Pinpoint the cell where the given text exists, returning its [X, Y] midpoint coordinate. 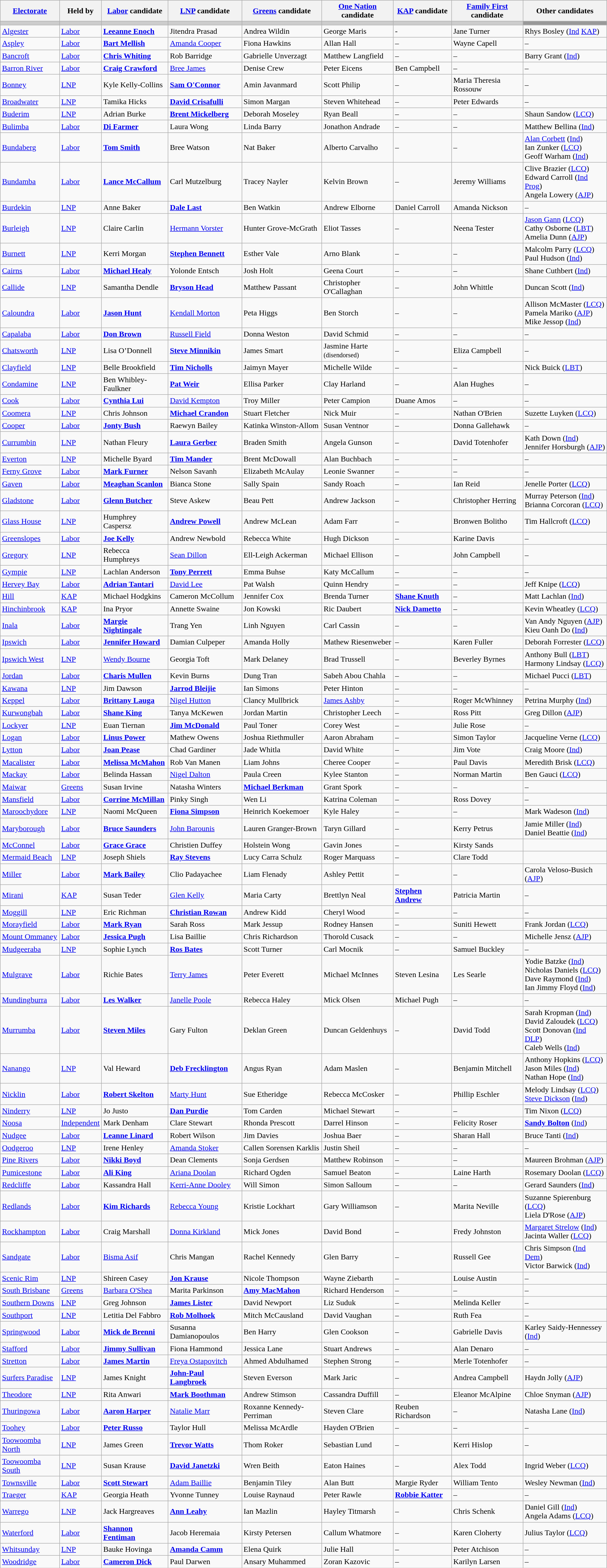
Rebecca Humphreys [135, 555]
Kelvin Brown [357, 182]
John-Paul Langbroek [205, 1378]
Duncan Scott (Ind) [565, 288]
Andrew McLean [282, 522]
Matthew Langfield [357, 56]
Stuart Fletcher [282, 413]
Ipswich West [30, 659]
Samantha Dendle [135, 288]
Chris Johnson [135, 413]
Trevor Watts [205, 1445]
Troy Miller [282, 401]
Jason Gann (LCQ)Cathy Osborne (LBT)Amelia Dunn (AJP) [565, 228]
Buderim [30, 114]
James Ashby [357, 700]
Scott Stewart [135, 1482]
Laura Wong [205, 126]
Ninderry [30, 1111]
Meredith Brisk (LCQ) [565, 762]
Rebecca McCosker [357, 1094]
Kyle Haley [357, 812]
Eaton Haines [357, 1465]
Christopher Herring [487, 500]
Benjamin Mitchell [487, 1069]
Tamika Hicks [135, 102]
Daniel Carroll [423, 207]
Samuel Beaton [357, 1172]
Moggill [30, 912]
Steven Lesina [423, 975]
Mark Furner [135, 471]
Matt Lachlan (Ind) [565, 596]
Peter Campion [357, 401]
Roger Marquass [357, 857]
Ryan Beall [357, 114]
Mansfield [30, 799]
Miller [30, 874]
Tim Nicholls [205, 367]
David Schmid [357, 334]
Dan Purdie [205, 1111]
Kawana [30, 688]
Gerard Saunders (Ind) [565, 1185]
Corey West [357, 725]
Laura Gerber [205, 442]
Anne Baker [135, 207]
Van Andy Nguyen (AJP)Kieu Oanh Do (Ind) [565, 626]
Jim Davies [282, 1135]
Mick Jones [282, 1231]
Paul Darwen [205, 1562]
Held by [80, 11]
Melissa McMahon [135, 762]
Rebecca Haley [282, 1000]
Corrine McMillan [135, 799]
Kerri-Anne Dooley [205, 1185]
David Newport [282, 1303]
Michelle Jensz (AJP) [565, 937]
Gladstone [30, 500]
James Green [135, 1445]
Theodore [30, 1394]
Ina Pryor [135, 609]
Duane Amos [423, 401]
Katy McCallum [357, 572]
Townsville [30, 1482]
Eric Richman [135, 912]
Pat Walsh [282, 584]
Michael Healy [135, 271]
Belinda Hassan [135, 775]
Paul Toner [282, 725]
Suniti Hewett [487, 924]
Independent [80, 1123]
Amy MacMahon [282, 1291]
Mudgeeraba [30, 949]
Richard Ogden [282, 1172]
Wesley Newman (Ind) [565, 1482]
Cairns [30, 271]
Katrina Coleman [357, 799]
Christopher O'Callaghan [357, 288]
Marita Neville [487, 1206]
Pat Weir [205, 384]
David Vaughan [357, 1315]
Kerry Petrus [487, 828]
Suzanne Spierenburg (LCQ)Liela D'Rose (AJP) [565, 1206]
Mermaid Beach [30, 857]
Angus Ryan [282, 1069]
Gregory [30, 555]
Russell Gee [487, 1257]
Capalaba [30, 334]
Nelson Savanh [205, 471]
Bree Watson [205, 147]
Jennifer Cox [282, 596]
Freya Ostapovitch [205, 1361]
Bryson Head [205, 288]
Rob Barridge [205, 56]
Chris Schenk [487, 1512]
Phillip Eschler [487, 1094]
Thom Roker [282, 1445]
Kyle Kelly-Collins [135, 85]
Peter Edwards [487, 102]
John Campbell [487, 555]
Benjamin Tiley [282, 1482]
Simon Margan [282, 102]
Louise Austin [487, 1278]
Humphrey Caspersz [135, 522]
Richard Henderson [357, 1291]
Karley Saidy-Hennessey (Ind) [565, 1332]
Louise Raynaud [282, 1495]
Peter Rawle [357, 1495]
Michael Hodgkins [135, 596]
Jim McDonald [205, 725]
Matthew Passant [282, 288]
Jamie Miller (Ind)Daniel Beattie (Ind) [565, 828]
Ahmed Abdulhamed [282, 1361]
Pine Rivers [30, 1160]
Kendall Morton [205, 313]
Amanda Holly [282, 642]
Mirani [30, 895]
Lytton [30, 750]
Amanda Nickson [487, 207]
Dean Clements [205, 1160]
Jitendra Prasad [205, 31]
Lisa O’Donnell [135, 350]
Roger McWhinney [487, 700]
Marita Parkinson [205, 1291]
Samuel Buckley [487, 949]
Glen Kelly [205, 895]
Andrew Jackson [357, 500]
Holstein Wong [282, 845]
Glass House [30, 522]
Reuben Richardson [423, 1411]
Annette Swaine [205, 609]
Malcolm Parry (LCQ)Paul Hudson (Ind) [565, 254]
Russell Field [205, 334]
Ingrid Weber (LCQ) [565, 1465]
Craig Marshall [135, 1231]
Aaron Abraham [357, 738]
Clare Stewart [205, 1123]
Donna Kirkland [205, 1231]
Tom Smith [135, 147]
Terry James [205, 975]
Rebecca Young [205, 1206]
Jeremy Williams [487, 182]
Mick Olsen [357, 1000]
Glen Barry [357, 1257]
Hunter Grove-McGrath [282, 228]
Michelle Wilde [357, 367]
Mulgrave [30, 975]
Lockyer [30, 725]
Janelle Poole [205, 1000]
Nathan O'Brien [487, 413]
Roxanne Kennedy-Perriman [282, 1411]
Adrian Tantari [135, 584]
Ben Whibley-Faulkner [135, 384]
Linus Power [135, 738]
Christian Rowan [205, 912]
Callum Whatmore [357, 1532]
Steven Everson [282, 1378]
Shireen Casey [135, 1278]
Jenelle Porter (LCQ) [565, 484]
Condamine [30, 384]
William Tento [487, 1482]
Neena Tester [487, 228]
Nathan Fleury [135, 442]
Family First candidate [487, 11]
Georgia Heath [135, 1495]
Andrea Campbell [487, 1378]
Tim Mander [205, 459]
Justin Sheil [357, 1148]
Elena Quirk [282, 1550]
Sabeh Abou Chahla [357, 676]
Ben Campbell [423, 68]
Sarah Ross [205, 924]
Sue Etheridge [282, 1094]
Michael Stewart [357, 1111]
Felicity Roser [487, 1123]
Linh Nguyen [282, 626]
Redlands [30, 1206]
Mark Delaney [282, 659]
Southport [30, 1315]
Rockhampton [30, 1231]
Thorold Cusack [357, 937]
Bruce Tanti (Ind) [565, 1135]
Charis Mullen [135, 676]
Burleigh [30, 228]
James Martin [135, 1361]
Rita Anwari [135, 1394]
Hervey Bay [30, 584]
Ashley Pettit [357, 874]
Chatsworth [30, 350]
Dale Last [205, 207]
Deklan Green [282, 1030]
John Barounis [205, 828]
Tom Carden [282, 1111]
Ferny Grove [30, 471]
Rhys Bosley (Ind KAP) [565, 31]
Ric Daubert [357, 609]
Jon Kowski [282, 609]
Shane King [135, 713]
Sally Spain [282, 484]
Fiona Simpson [205, 812]
Jonty Bush [135, 425]
Josh Holt [282, 271]
Toowoomba South [30, 1465]
Yolonde Entsch [205, 271]
Jo Justo [135, 1111]
Clancy Mullbrick [282, 700]
Wayne Capell [487, 43]
Rob Van Manen [205, 762]
Peter Russo [135, 1428]
Alan Corbett (Ind)Ian Zunker (LCQ)Geoff Warham (Ind) [565, 147]
Caloundra [30, 313]
David Totenhofer [487, 442]
Mark Ryan [135, 924]
Gary Williamson [357, 1206]
Melissa McArdle [282, 1428]
Ray Stevens [205, 857]
Tony Perrett [205, 572]
Susan Irvine [135, 787]
Merle Totenhofer [487, 1361]
McConnel [30, 845]
Keppel [30, 700]
Liam Johns [282, 762]
Jarrod Bleijie [205, 688]
Bancroft [30, 56]
Quinn Hendry [357, 584]
James Lister [205, 1303]
Paula Creen [282, 775]
Emma Buhse [282, 572]
Ian Mazlin [282, 1512]
Elizabeth McAulay [282, 471]
Ben Harry [282, 1332]
Hill [30, 596]
Trang Yen [205, 626]
Rodney Hansen [357, 924]
Rosemary Doolan (LCQ) [565, 1172]
Glen Cookson [357, 1332]
Eliot Tasses [357, 228]
Steven Miles [135, 1030]
Tanya McKewen [205, 713]
Beau Pett [282, 500]
Chris Whiting [135, 56]
Will Simon [282, 1185]
Ipswich [30, 642]
Allan Hall [357, 43]
Marty Hunt [205, 1094]
Jim Vote [487, 750]
Esther Vale [282, 254]
Alan Butt [357, 1482]
Bronwen Bolitho [487, 522]
Callide [30, 288]
Linda Barry [282, 126]
Simon Taylor [487, 738]
Ross Pitt [487, 713]
Joe Kelly [135, 538]
Margie Ryder [423, 1482]
Hayden O'Brien [357, 1428]
Haydn Jolly (AJP) [565, 1378]
Yvonne Tunney [205, 1495]
Toowoomba North [30, 1445]
Christien Duffey [205, 845]
Damian Culpeper [205, 642]
Ross Dovey [487, 799]
Shaun Sandow (LCQ) [565, 114]
Grant Spork [357, 787]
Callen Sorensen Karklis [282, 1148]
Jade Whitla [282, 750]
Don Brown [135, 334]
Brent Mickelberg [205, 114]
Richie Bates [135, 975]
David Crisafulli [205, 102]
Coomera [30, 413]
Darrel Hinson [357, 1123]
Barry Grant (Ind) [565, 56]
Labor candidate [135, 11]
Meaghan Scanlon [135, 484]
David Lee [205, 584]
Nick Muir [357, 413]
Petrina Murphy (Ind) [565, 700]
Greens candidate [282, 11]
Jennifer Howard [135, 642]
Nat Baker [282, 147]
Steven Clare [357, 1411]
Hermann Vorster [205, 228]
Nanango [30, 1069]
Val Heward [135, 1069]
Robert Wilson [205, 1135]
Liam Flenady [282, 874]
Deborah Forrester (LCQ) [565, 642]
Stephen Strong [357, 1361]
Anthony Hopkins (LCQ)Jason Miles (Ind)Nathan Hope (Ind) [565, 1069]
Joshua Riethmuller [282, 738]
Carl Cassin [357, 626]
Burnett [30, 254]
Ruth Fea [487, 1315]
Kerri Hislop [487, 1445]
Andrew Powell [205, 522]
Bree James [205, 68]
Macalister [30, 762]
Shane Knuth [423, 596]
Redcliffe [30, 1185]
Jeff Knipe (LCQ) [565, 584]
Springwood [30, 1332]
Rhonda Prescott [282, 1123]
Traeger [30, 1495]
Karen Cloherty [487, 1532]
Alan Denaro [487, 1349]
David Bond [357, 1231]
John Whittle [487, 288]
James Knight [135, 1378]
Maria Theresia Rossouw [487, 85]
Alberto Carvalho [357, 147]
Kim Richards [135, 1206]
David Kempton [205, 401]
Lisa Baillie [205, 937]
Grace Grace [135, 845]
Aspley [30, 43]
Other candidates [565, 11]
Cooper [30, 425]
Joseph Shiels [135, 857]
Kristie Lockhart [282, 1206]
Melinda Keller [487, 1303]
Susan Teder [135, 895]
Broadwater [30, 102]
Rob Molhoek [205, 1315]
Maureen Brohman (AJP) [565, 1160]
Euan Tiernan [135, 725]
Kath Down (Ind)Jennifer Horsburgh (AJP) [565, 442]
Jessica Lane [282, 1349]
Glenn Butcher [135, 500]
Peta Higgs [282, 313]
Bruce Saunders [135, 828]
Surfers Paradise [30, 1378]
Karine Davis [487, 538]
Alan Buchbach [357, 459]
Peter Everett [282, 975]
Sonja Gerdsen [282, 1160]
Brad Trussell [357, 659]
Melody Lindsay (LCQ)Steve Dickson (Ind) [565, 1094]
Les Walker [135, 1000]
Yodie Batzke (Ind)Nicholas Daniels (LCQ)Dave Raymond (Ind) Ian Jimmy Floyd (Ind) [565, 975]
Morayfield [30, 924]
Craig Moore (Ind) [565, 750]
Stephen Bennett [205, 254]
Allison McMaster (LCQ)Pamela Mariko (AJP)Mike Jessop (Ind) [565, 313]
Ariana Doolan [205, 1172]
Deb Frecklington [205, 1069]
Joshua Baer [357, 1135]
Carl Mutzelburg [205, 182]
Hugh Dickson [357, 538]
James Smart [282, 350]
Sebastian Lund [357, 1445]
Inala [30, 626]
Karen Fuller [487, 642]
Bianca Stone [205, 484]
Maroochydore [30, 812]
Matthew Bellina (Ind) [565, 126]
Laine Harth [487, 1172]
Burdekin [30, 207]
David Janetzki [205, 1465]
Noosa [30, 1123]
Sean Dillon [205, 555]
Tim Nixon (LCQ) [565, 1111]
Stuart Andrews [357, 1349]
Shane Cuthbert (Ind) [565, 271]
Katinka Winston-Allom [282, 425]
Maria Carty [282, 895]
Deborah Moseley [282, 114]
Toohey [30, 1428]
Mathew Riesenweber [357, 642]
Carola Veloso-Busich (AJP) [565, 874]
Taryn Gillard [357, 828]
Amanda Stoker [205, 1148]
Mick de Brenni [135, 1332]
Ian Simons [282, 688]
Denise Crew [282, 68]
Mundingburra [30, 1000]
Adrian Burke [135, 114]
Julie Rose [487, 725]
Leanne Linard [135, 1135]
Lance McCallum [135, 182]
Braden Smith [282, 442]
Scott Turner [282, 949]
Jonathon Andrade [357, 126]
Clive Brazier (LCQ)Edward Carroll (Ind Prog)Angela Lowery (AJP) [565, 182]
Oodgeroo [30, 1148]
Michael Berkman [282, 787]
South Brisbane [30, 1291]
Ben Gauci (LCQ) [565, 775]
Karilyn Larsen [487, 1562]
Margie Nightingale [135, 626]
Jordan Martin [282, 713]
Mathew Owens [205, 738]
Natasha Lane (Ind) [565, 1411]
Nikki Boyd [135, 1160]
Thuringowa [30, 1411]
Heinrich Koekemoer [282, 812]
Letitia Del Fabbro [135, 1315]
Dung Tran [282, 676]
Chris Simpson (Ind Dem)Victor Barwick (Ind) [565, 1257]
Greg Dillon (AJP) [565, 713]
Steve Askew [205, 500]
Lucy Carra Schulz [282, 857]
Eleanor McAlpine [487, 1394]
Peter Eicens [357, 68]
Donna Weston [282, 334]
George Maris [357, 31]
Sandgate [30, 1257]
Cassandra Duffill [357, 1394]
Andrew Stimson [282, 1394]
Peter Atchison [487, 1550]
Ros Bates [205, 949]
Amanda Cooper [205, 43]
Arno Blank [357, 254]
Robbie Katter [423, 1495]
Geena Court [357, 271]
Cheree Cooper [357, 762]
Nicklin [30, 1094]
Nick Buick (LBT) [565, 367]
Mark Bailey [135, 874]
Cheryl Wood [357, 912]
Currumbin [30, 442]
Andrea Wildin [282, 31]
Bisma Asif [135, 1257]
Peter Hinton [357, 688]
Natasha Winters [205, 787]
Frank Jordan (LCQ) [565, 924]
Brittany Lauga [135, 700]
Ann Leahy [205, 1512]
Zoran Kazovic [357, 1562]
Sharan Hall [487, 1135]
Ansary Muhammed [282, 1562]
Brent McDowall [282, 459]
Julie Hall [357, 1550]
Suzette Luyken (LCQ) [565, 413]
Brettlyn Neal [357, 895]
Alan Hughes [487, 384]
Georgia Toft [205, 659]
Sophie Lynch [135, 949]
Nudgee [30, 1135]
Jacqueline Verne (LCQ) [565, 738]
Chloe Snyman (AJP) [565, 1394]
Jasmine Harte(disendorsed) [357, 350]
Leeanne Enoch [135, 31]
Craig Crawford [135, 68]
Shannon Fentiman [135, 1532]
Robert Skelton [135, 1094]
Barbara O'Shea [135, 1291]
Sarah Kropman (Ind)David Zaloudek (LCQ) Scott Donovan (Ind DLP)Caleb Wells (Ind) [565, 1030]
Gabrielle Unverzagt [282, 56]
Jaimyn Mayer [282, 367]
Electorate [30, 11]
Duncan Geldenhuys [357, 1030]
Scott Philip [357, 85]
Greenslopes [30, 538]
Mark Jessup [282, 924]
Mark Jaric [357, 1378]
Michael Pugh [423, 1000]
Jordan [30, 676]
Gaven [30, 484]
Amanda Camm [205, 1550]
Claire Carlin [135, 228]
Ian Reid [487, 484]
Naomi McQueen [135, 812]
Kylee Stanton [357, 775]
Southern Downs [30, 1303]
Bundamba [30, 182]
Sandy Roach [357, 484]
Adam Farr [357, 522]
Joan Pease [135, 750]
Lachlan Anderson [135, 572]
Nicole Thompson [282, 1278]
Jessica Pugh [135, 937]
Cameron Dick [135, 1562]
Fiona Hammond [205, 1349]
Nigel Hutton [205, 700]
Julius Taylor (LCQ) [565, 1532]
Chris Mangan [205, 1257]
Cynthia Lui [135, 401]
Lauren Granger-Brown [282, 828]
Nigel Dalton [205, 775]
Nick Dametto [423, 609]
Wren Beith [282, 1465]
Kurwongbah [30, 713]
Clare Todd [487, 857]
Jason Hunt [135, 313]
Gavin Jones [357, 845]
Michael Crandon [205, 413]
Gary Fulton [205, 1030]
Aaron Harper [135, 1411]
Anthony Bull (LBT)Harmony Lindsay (LCQ) [565, 659]
Maiwar [30, 787]
Christopher Leech [357, 713]
One Nation candidate [357, 11]
Kirsty Sands [487, 845]
Paul Davis [487, 762]
Andrew Kidd [282, 912]
Kevin Wheatley (LCQ) [565, 609]
Clay Harland [357, 384]
Patricia Martin [487, 895]
David White [357, 750]
Les Searle [487, 975]
Mount Ommaney [30, 937]
Woodridge [30, 1562]
Natalie Marr [205, 1411]
Andrew Elborne [357, 207]
Fiona Hawkins [282, 43]
Mark Boothman [205, 1394]
Raewyn Bailey [205, 425]
Kassandra Hall [135, 1185]
Warrego [30, 1512]
Bauke Hovinga [135, 1550]
Simon Salloum [357, 1185]
Fredy Johnston [487, 1231]
Stretton [30, 1361]
Mark Denham [135, 1123]
Chad Gardiner [205, 750]
Michael Pucci (LBT) [565, 676]
Maryborough [30, 828]
Sandy Bolton (Ind) [565, 1123]
Clio Padayachee [205, 874]
Stephen Andrew [423, 895]
Taylor Hull [205, 1428]
Mitch McCausland [282, 1315]
Michelle Byard [135, 459]
Murrumba [30, 1030]
Mark Wadeson (Ind) [565, 812]
Jane Turner [487, 31]
Michael McInnes [357, 975]
Clayfield [30, 367]
Rebecca White [282, 538]
Kerri Morgan [135, 254]
Gympie [30, 572]
Margaret Strelow (Ind)Jacinta Waller (LCQ) [565, 1231]
Beverley Byrnes [487, 659]
Tim Hallcroft (LCQ) [565, 522]
Steven Whitehead [357, 102]
Murray Peterson (Ind)Brianna Corcoran (LCQ) [565, 500]
Leonie Swanner [357, 471]
Jimmy Sullivan [135, 1349]
Jon Krause [205, 1278]
KAP candidate [423, 11]
Adam Baillie [205, 1482]
Kirsty Petersen [282, 1532]
Greg Johnson [135, 1303]
Tracey Nayler [282, 182]
Brenda Turner [357, 596]
Daniel Gill (Ind)Angela Adams (LCQ) [565, 1512]
Liz Suduk [357, 1303]
Everton [30, 459]
Bulimba [30, 126]
Cook [30, 401]
Susan Ventnor [357, 425]
Jack Hargreaves [135, 1512]
Susan Krause [135, 1465]
Wayne Ziebarth [357, 1278]
Sam O'Connor [205, 85]
Mackay [30, 775]
Jim Dawson [135, 688]
Cameron McCollum [205, 596]
Hayley Titmarsh [357, 1512]
Michael Ellison [357, 555]
Whitsunday [30, 1550]
Irene Henley [135, 1148]
Adam Maslen [357, 1069]
Wen Li [282, 799]
Norman Martin [487, 775]
Carl Mocnik [357, 949]
David Todd [487, 1030]
Amin Javanmard [282, 85]
Jacob Heremaia [205, 1532]
Di Farmer [135, 126]
Algester [30, 31]
Pumicestone [30, 1172]
Hinchinbrook [30, 609]
Waterford [30, 1532]
Bundaberg [30, 147]
Alex Todd [487, 1465]
Belle Brookfield [135, 367]
- [423, 31]
Matthew Robinson [357, 1160]
Ell-Leigh Ackerman [282, 555]
Barron River [30, 68]
LNP candidate [205, 11]
Ali King [135, 1172]
Pinky Singh [205, 799]
Donna Gallehawk [487, 425]
Andrew Newbold [205, 538]
Logan [30, 738]
Bonney [30, 85]
Ben Watkin [282, 207]
Susanna Damianopoulos [205, 1332]
Bart Mellish [135, 43]
Scenic Rim [30, 1278]
Rachel Kennedy [282, 1257]
Kevin Burns [205, 676]
Wendy Bourne [135, 659]
Chris Richardson [282, 937]
Gabrielle Davis [487, 1332]
Steve Minnikin [205, 350]
Eliza Campbell [487, 350]
Ben Storch [357, 313]
Angela Gunson [357, 442]
Ellisa Parker [282, 384]
Stafford [30, 1349]
